Output the [x, y] coordinate of the center of the cell containing the given text.  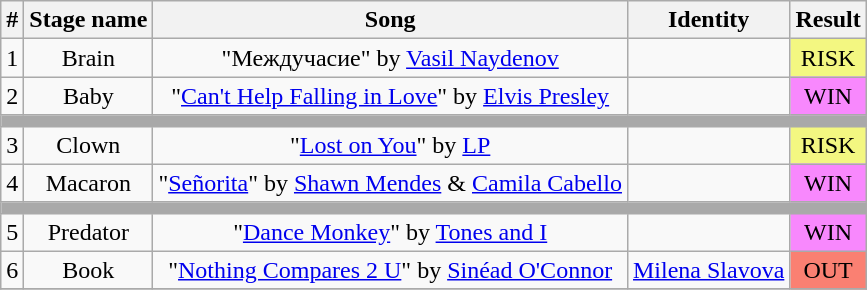
Identity [708, 20]
Predator [88, 232]
Milena Slavova [708, 270]
"Nothing Compares 2 U" by Sinéad O'Connor [390, 270]
OUT [828, 270]
Clown [88, 145]
# [12, 20]
Book [88, 270]
Baby [88, 96]
2 [12, 96]
"Dance Monkey" by Tones and I [390, 232]
5 [12, 232]
3 [12, 145]
Stage name [88, 20]
Result [828, 20]
Brain [88, 58]
1 [12, 58]
6 [12, 270]
4 [12, 183]
"Señorita" by Shawn Mendes & Camila Cabello [390, 183]
"Междучасие" by Vasil Naydenov [390, 58]
"Lost on You" by LP [390, 145]
Macaron [88, 183]
"Can't Help Falling in Love" by Elvis Presley [390, 96]
Song [390, 20]
